Return (x, y) of the center of cell containing provided text 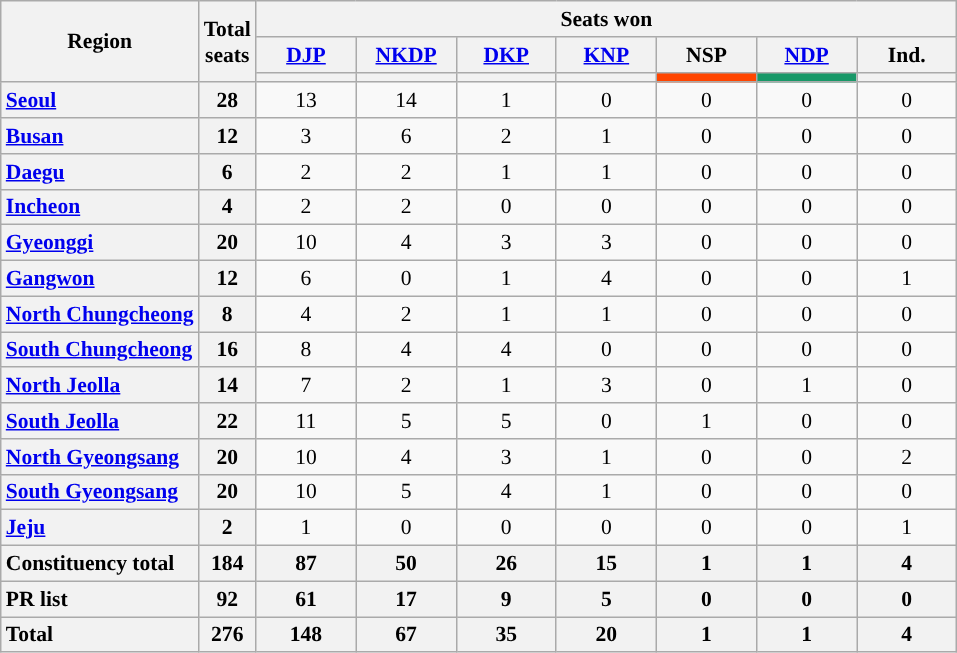
13 (306, 101)
61 (306, 599)
PR list (100, 599)
South Chungcheong (100, 350)
148 (306, 635)
DJP (306, 55)
15 (606, 564)
9 (506, 599)
35 (506, 635)
KNP (606, 55)
28 (228, 101)
92 (228, 599)
South Jeolla (100, 421)
Incheon (100, 207)
50 (406, 564)
NSP (706, 55)
22 (228, 421)
26 (506, 564)
NDP (807, 55)
7 (306, 386)
North Gyeongsang (100, 457)
276 (228, 635)
Daegu (100, 172)
Seats won (606, 19)
DKP (506, 55)
67 (406, 635)
Region (100, 42)
Ind. (907, 55)
NKDP (406, 55)
16 (228, 350)
South Gyeongsang (100, 492)
North Jeolla (100, 386)
Total (100, 635)
11 (306, 421)
184 (228, 564)
Totalseats (228, 42)
North Chungcheong (100, 314)
Gyeonggi (100, 243)
17 (406, 599)
87 (306, 564)
Constituency total (100, 564)
Seoul (100, 101)
Gangwon (100, 279)
Jeju (100, 528)
Busan (100, 136)
